Identify which cell holds the provided text, then report its [x, y] central coordinate. 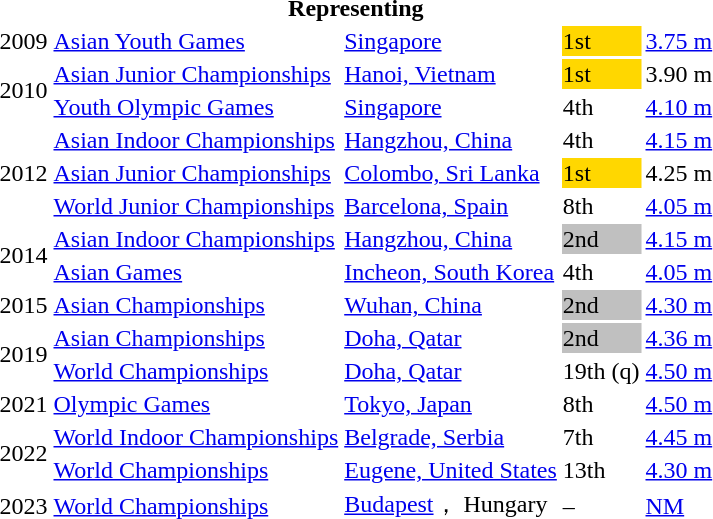
Colombo, Sri Lanka [451, 173]
13th [601, 470]
World Indoor Championships [196, 437]
World Junior Championships [196, 206]
Asian Games [196, 272]
Hanoi, Vietnam [451, 74]
Belgrade, Serbia [451, 437]
Olympic Games [196, 404]
7th [601, 437]
19th (q) [601, 371]
Youth Olympic Games [196, 107]
Asian Youth Games [196, 41]
Eugene, United States [451, 470]
Tokyo, Japan [451, 404]
Incheon, South Korea [451, 272]
Wuhan, China [451, 305]
Barcelona, Spain [451, 206]
